For the text-containing cell, return its midpoint in (x, y) coordinate format. 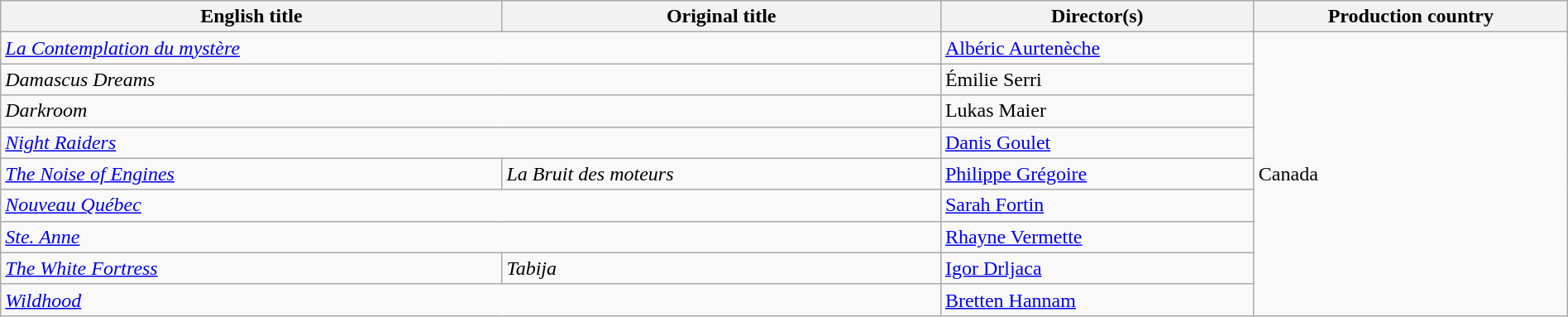
Lukas Maier (1097, 111)
La Bruit des moteurs (721, 174)
Production country (1411, 17)
La Contemplation du mystère (471, 48)
Ste. Anne (471, 237)
Émilie Serri (1097, 79)
Sarah Fortin (1097, 205)
Danis Goulet (1097, 142)
Original title (721, 17)
Philippe Grégoire (1097, 174)
Darkroom (471, 111)
English title (251, 17)
Albéric Aurtenèche (1097, 48)
Nouveau Québec (471, 205)
Night Raiders (471, 142)
Damascus Dreams (471, 79)
The Noise of Engines (251, 174)
The White Fortress (251, 268)
Bretten Hannam (1097, 300)
Tabija (721, 268)
Canada (1411, 174)
Wildhood (471, 300)
Igor Drljaca (1097, 268)
Rhayne Vermette (1097, 237)
Director(s) (1097, 17)
